Scan for the cell matching the given text and deliver its (x, y) coordinate at center. 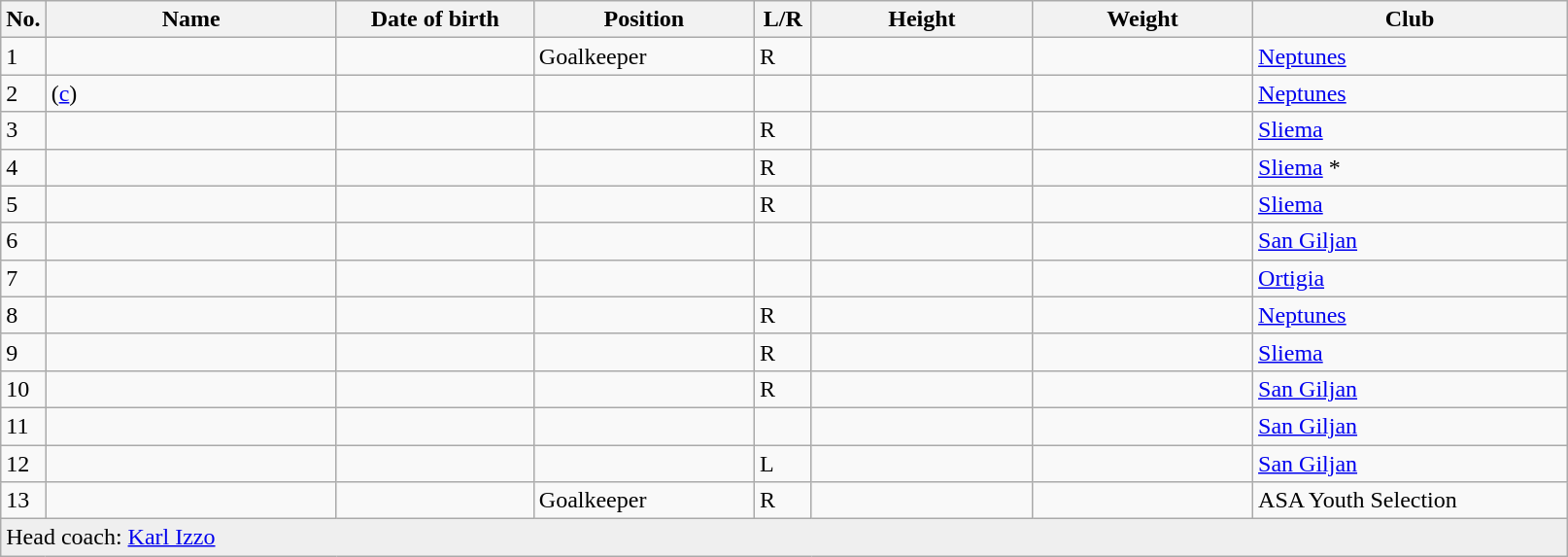
Date of birth (435, 19)
L/R (783, 19)
Sliema * (1411, 167)
3 (23, 130)
11 (23, 426)
(c) (190, 93)
2 (23, 93)
Weight (1142, 19)
Height (921, 19)
12 (23, 464)
7 (23, 278)
Ortigia (1411, 278)
8 (23, 315)
Name (190, 19)
ASA Youth Selection (1411, 501)
4 (23, 167)
Position (643, 19)
No. (23, 19)
10 (23, 389)
13 (23, 501)
Club (1411, 19)
1 (23, 56)
9 (23, 352)
5 (23, 204)
Head coach: Karl Izzo (784, 538)
L (783, 464)
6 (23, 241)
